For the text-containing cell, return its midpoint in (x, y) coordinate format. 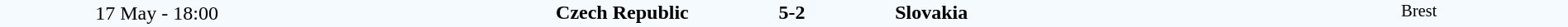
Slovakia (1082, 12)
Czech Republic (501, 12)
17 May - 18:00 (157, 13)
Brest (1419, 13)
5-2 (791, 12)
